Search for the cell housing the specified text and yield its (x, y) center coordinate. 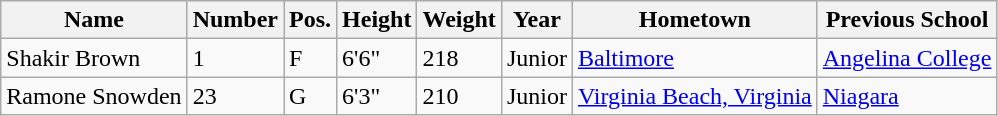
G (310, 96)
Height (377, 20)
Niagara (907, 96)
Baltimore (694, 58)
Ramone Snowden (94, 96)
210 (459, 96)
Year (536, 20)
218 (459, 58)
Name (94, 20)
Hometown (694, 20)
Number (235, 20)
6'3" (377, 96)
6'6" (377, 58)
Shakir Brown (94, 58)
Weight (459, 20)
Angelina College (907, 58)
F (310, 58)
Pos. (310, 20)
23 (235, 96)
Virginia Beach, Virginia (694, 96)
1 (235, 58)
Previous School (907, 20)
